Scan for the cell matching the given text and deliver its (X, Y) coordinate at center. 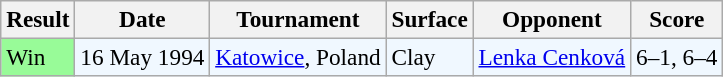
16 May 1994 (142, 57)
Clay (430, 57)
Result (38, 19)
Opponent (552, 19)
Katowice, Poland (298, 57)
Surface (430, 19)
6–1, 6–4 (677, 57)
Score (677, 19)
Date (142, 19)
Win (38, 57)
Lenka Cenková (552, 57)
Tournament (298, 19)
